Scan for the cell matching the given text and deliver its [x, y] coordinate at center. 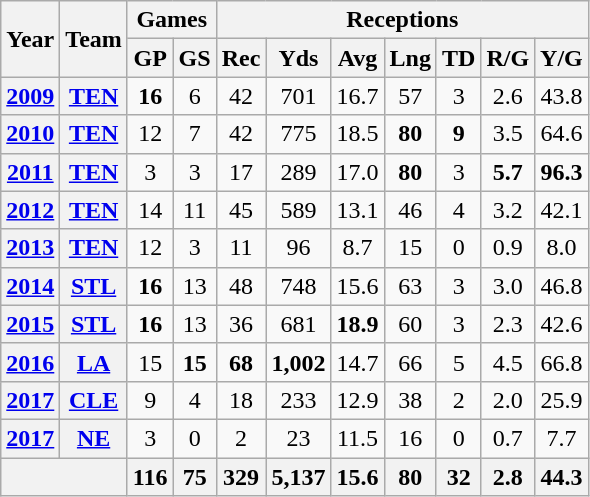
66.8 [562, 362]
8.7 [358, 248]
16.7 [358, 96]
775 [298, 134]
66 [410, 362]
Year [30, 39]
1,002 [298, 362]
2009 [30, 96]
329 [241, 477]
0.7 [508, 438]
13.1 [358, 210]
43.8 [562, 96]
23 [298, 438]
4.5 [508, 362]
32 [458, 477]
14 [150, 210]
46.8 [562, 286]
2012 [30, 210]
0.9 [508, 248]
5,137 [298, 477]
Receptions [402, 20]
18.9 [358, 324]
38 [410, 400]
Yds [298, 58]
8.0 [562, 248]
701 [298, 96]
25.9 [562, 400]
2014 [30, 286]
42.6 [562, 324]
NE [94, 438]
681 [298, 324]
11.5 [358, 438]
42.1 [562, 210]
57 [410, 96]
7 [194, 134]
289 [298, 172]
96 [298, 248]
2010 [30, 134]
2.0 [508, 400]
116 [150, 477]
Y/G [562, 58]
589 [298, 210]
LA [94, 362]
Rec [241, 58]
Games [172, 20]
63 [410, 286]
2015 [30, 324]
18.5 [358, 134]
17.0 [358, 172]
7.7 [562, 438]
45 [241, 210]
GP [150, 58]
36 [241, 324]
17 [241, 172]
5 [458, 362]
233 [298, 400]
2016 [30, 362]
6 [194, 96]
18 [241, 400]
2013 [30, 248]
5.7 [508, 172]
TD [458, 58]
3.5 [508, 134]
75 [194, 477]
Team [94, 39]
96.3 [562, 172]
12.9 [358, 400]
68 [241, 362]
3.0 [508, 286]
Avg [358, 58]
2011 [30, 172]
3.2 [508, 210]
Lng [410, 58]
44.3 [562, 477]
60 [410, 324]
CLE [94, 400]
GS [194, 58]
64.6 [562, 134]
R/G [508, 58]
2.3 [508, 324]
46 [410, 210]
48 [241, 286]
14.7 [358, 362]
748 [298, 286]
2.6 [508, 96]
2.8 [508, 477]
